Pinpoint the cell where the given text exists, returning its (X, Y) midpoint coordinate. 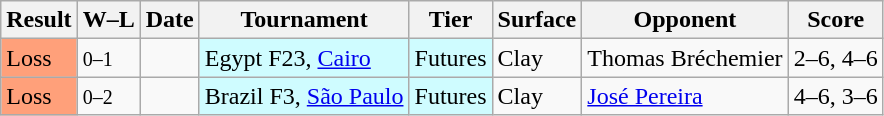
Tournament (304, 20)
Egypt F23, Cairo (304, 58)
W–L (108, 20)
0–2 (108, 96)
2–6, 4–6 (836, 58)
Thomas Bréchemier (685, 58)
Opponent (685, 20)
Result (39, 20)
Brazil F3, São Paulo (304, 96)
Date (170, 20)
4–6, 3–6 (836, 96)
Score (836, 20)
Tier (450, 20)
0–1 (108, 58)
José Pereira (685, 96)
Surface (537, 20)
